Provide the [x, y] coordinate of the cell's center where the given text is located.  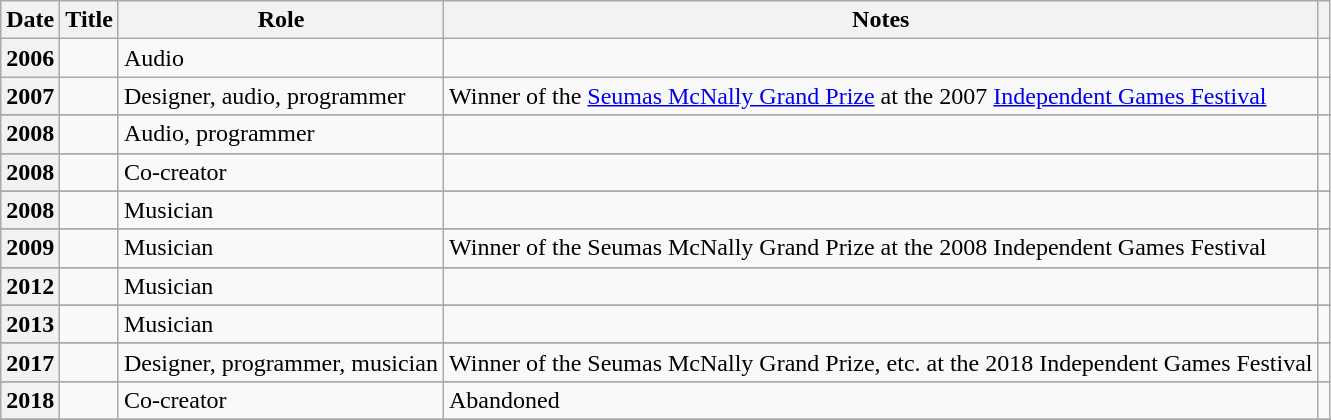
2009 [30, 248]
2012 [30, 286]
Role [280, 20]
Date [30, 20]
Designer, audio, programmer [280, 96]
2017 [30, 362]
Winner of the Seumas McNally Grand Prize at the 2007 Independent Games Festival [880, 96]
Abandoned [880, 400]
2006 [30, 58]
Audio, programmer [280, 134]
2007 [30, 96]
2018 [30, 400]
Notes [880, 20]
Audio [280, 58]
2013 [30, 324]
Title [90, 20]
Winner of the Seumas McNally Grand Prize at the 2008 Independent Games Festival [880, 248]
Designer, programmer, musician [280, 362]
Winner of the Seumas McNally Grand Prize, etc. at the 2018 Independent Games Festival [880, 362]
